Determine the (X, Y) coordinate at the center of the cell enclosing the given text.  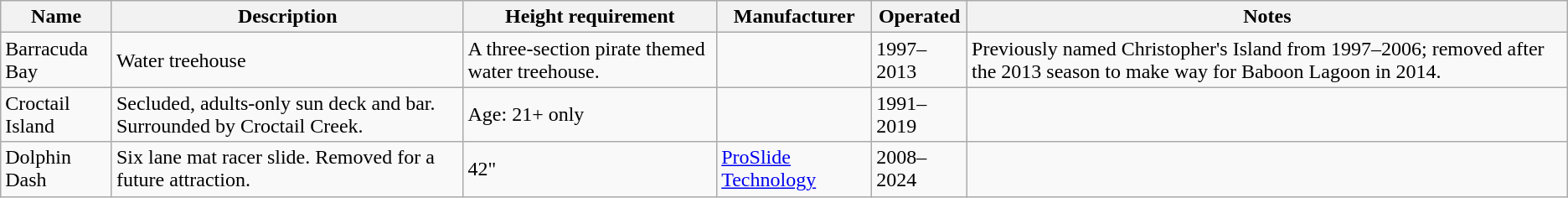
Previously named Christopher's Island from 1997–2006; removed after the 2013 season to make way for Baboon Lagoon in 2014. (1268, 60)
Barracuda Bay (57, 60)
Croctail Island (57, 114)
Six lane mat racer slide. Removed for a future attraction. (287, 169)
Notes (1268, 17)
Height requirement (590, 17)
Operated (920, 17)
Name (57, 17)
Age: 21+ only (590, 114)
Dolphin Dash (57, 169)
Water treehouse (287, 60)
Secluded, adults-only sun deck and bar. Surrounded by Croctail Creek. (287, 114)
Description (287, 17)
Manufacturer (794, 17)
1991–2019 (920, 114)
2008–2024 (920, 169)
1997–2013 (920, 60)
ProSlide Technology (794, 169)
A three-section pirate themed water treehouse. (590, 60)
42" (590, 169)
